Output the [x, y] coordinate of the center of the cell containing the given text.  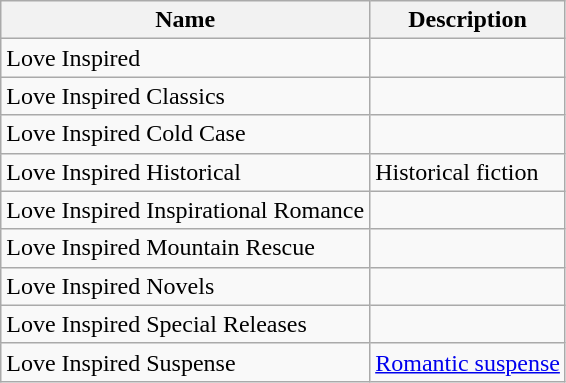
Love Inspired Historical [186, 172]
Historical fiction [468, 172]
Love Inspired Novels [186, 286]
Description [468, 20]
Love Inspired Cold Case [186, 134]
Love Inspired Classics [186, 96]
Love Inspired Special Releases [186, 324]
Love Inspired Mountain Rescue [186, 248]
Love Inspired Suspense [186, 362]
Romantic suspense [468, 362]
Name [186, 20]
Love Inspired [186, 58]
Love Inspired Inspirational Romance [186, 210]
